Locate the cell with the specified text and output its [x, y] center coordinate. 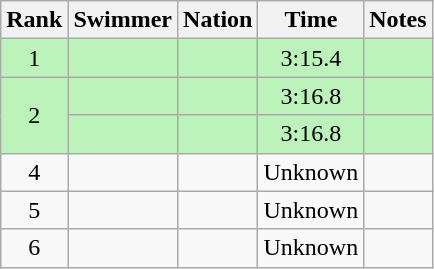
Swimmer [123, 20]
3:15.4 [311, 58]
Nation [218, 20]
1 [34, 58]
4 [34, 172]
5 [34, 210]
Time [311, 20]
6 [34, 248]
Notes [398, 20]
2 [34, 115]
Rank [34, 20]
